For the text-containing cell, return its midpoint in (x, y) coordinate format. 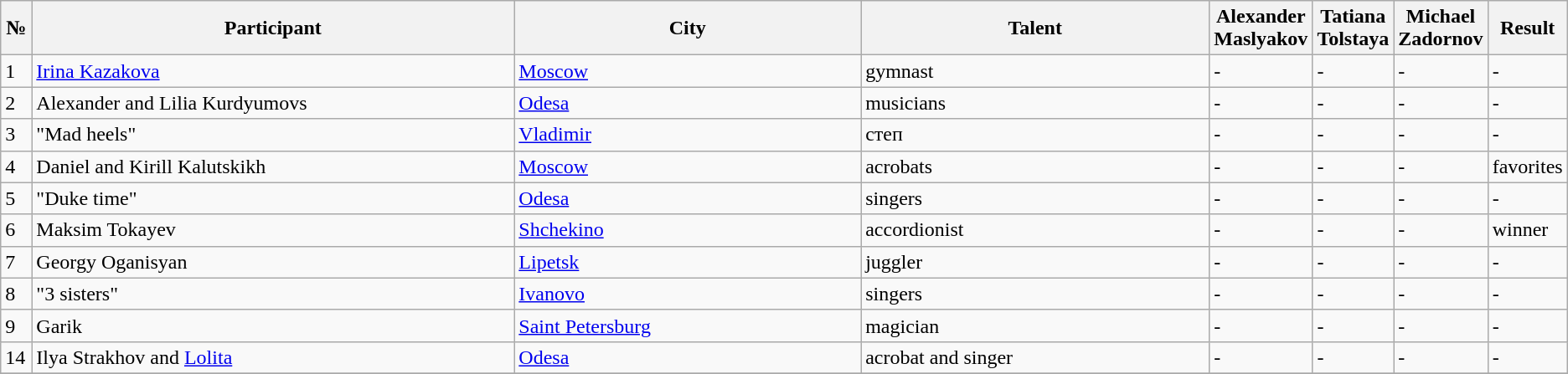
Participant (273, 28)
6 (17, 230)
4 (17, 167)
14 (17, 357)
Vladimir (688, 135)
acrobats (1035, 167)
Talent (1035, 28)
accordionist (1035, 230)
Lipetsk (688, 262)
9 (17, 325)
Tatiana Tolstaya (1354, 28)
"Mad heels" (273, 135)
1 (17, 71)
Alexander Maslyakov (1261, 28)
favorites (1528, 167)
Ivanovo (688, 294)
City (688, 28)
"Duke time" (273, 198)
2 (17, 103)
Result (1528, 28)
Garik (273, 325)
8 (17, 294)
winner (1528, 230)
Daniel and Kirill Kalutskikh (273, 167)
magician (1035, 325)
№ (17, 28)
Michael Zadornov (1441, 28)
3 (17, 135)
Irina Kazakova (273, 71)
Georgy Oganisyan (273, 262)
gymnast (1035, 71)
5 (17, 198)
juggler (1035, 262)
Ilya Strakhov and Lolita (273, 357)
Shchekino (688, 230)
7 (17, 262)
Maksim Tokayev (273, 230)
musicians (1035, 103)
"3 sisters" (273, 294)
степ (1035, 135)
acrobat and singer (1035, 357)
Saint Petersburg (688, 325)
Alexander and Lilia Kurdyumovs (273, 103)
